Identify which cell holds the provided text, then report its (x, y) central coordinate. 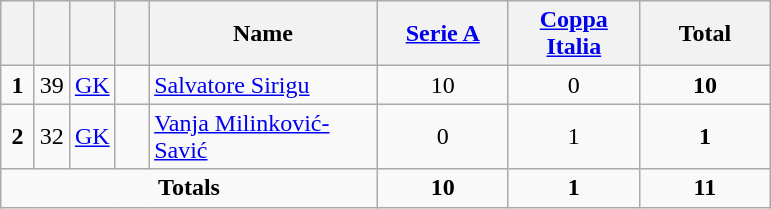
39 (52, 85)
Total (704, 34)
Name (264, 34)
Serie A (442, 34)
Vanja Milinković-Savić (264, 136)
2 (18, 136)
11 (704, 188)
Salvatore Sirigu (264, 85)
Coppa Italia (574, 34)
32 (52, 136)
Totals (189, 188)
